Detect which cell encompasses the target text, then output its [X, Y] center coordinate. 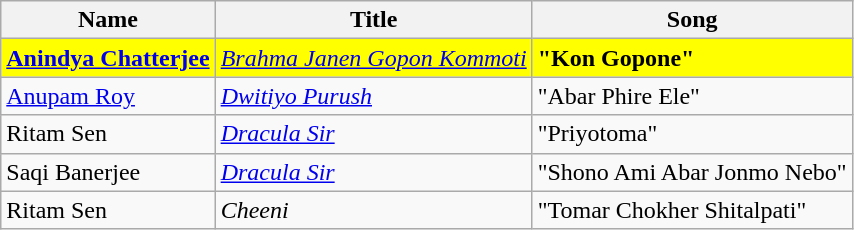
Anindya Chatterjee [108, 58]
"Shono Ami Abar Jonmo Nebo" [692, 172]
"Abar Phire Ele" [692, 96]
"Priyotoma" [692, 134]
Cheeni [374, 210]
Name [108, 20]
Dwitiyo Purush [374, 96]
Anupam Roy [108, 96]
Title [374, 20]
"Kon Gopone" [692, 58]
Saqi Banerjee [108, 172]
Brahma Janen Gopon Kommoti [374, 58]
Song [692, 20]
"Tomar Chokher Shitalpati" [692, 210]
